Extract the [X, Y] coordinate from the center of the cell holding the provided text.  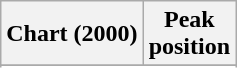
Chart (2000) [72, 34]
Peakposition [189, 34]
